Find where the given text appears and provide that cell's center as [x, y] coordinate. 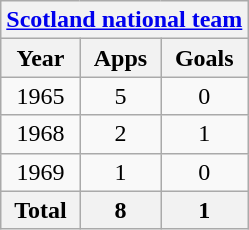
Apps [120, 58]
8 [120, 210]
Year [40, 58]
1968 [40, 134]
1965 [40, 96]
Goals [204, 58]
5 [120, 96]
1969 [40, 172]
Total [40, 210]
Scotland national team [124, 20]
2 [120, 134]
